Determine the [X, Y] coordinate at the center of the cell enclosing the given text.  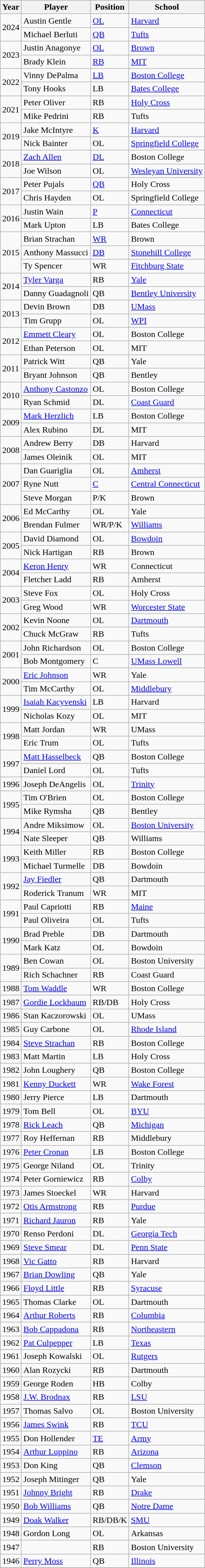
Penn State [167, 1247]
2008 [11, 450]
1987 [11, 1002]
1964 [11, 1316]
2011 [11, 368]
Rick Leach [56, 1125]
Alan Rozycki [56, 1370]
Columbia [167, 1316]
Justin Wain [56, 212]
Arthur Luppino [56, 1452]
2019 [11, 136]
Vic Gatto [56, 1261]
1965 [11, 1302]
2005 [11, 545]
Ryne Nutt [56, 484]
Mike Rymsha [56, 811]
1958 [11, 1397]
1953 [11, 1465]
1975 [11, 1166]
Zach Allen [56, 157]
Andre Miksimow [56, 825]
Ethan Peterson [56, 348]
Floyd Little [56, 1288]
Brian Strachan [56, 239]
Wesleyan University [167, 171]
Don King [56, 1465]
K [110, 130]
2001 [11, 655]
UMass Lowell [167, 661]
1979 [11, 1111]
1991 [11, 913]
2007 [11, 484]
1968 [11, 1261]
2004 [11, 573]
Tim O'Brien [56, 797]
George Roden [56, 1384]
WPI [167, 320]
Danny Guadagnoli [56, 293]
Georgia Tech [167, 1234]
2024 [11, 28]
Michael Berluti [56, 34]
Peter Cronan [56, 1152]
Ed McCarthy [56, 511]
Don Hollender [56, 1438]
Notre Dame [167, 1506]
2006 [11, 518]
Bentley University [167, 293]
Anthony Massucci [56, 252]
Renso Perdoni [56, 1234]
1995 [11, 804]
1990 [11, 941]
Thomas Clarke [56, 1302]
Michael Turmelle [56, 866]
Army [167, 1438]
1962 [11, 1343]
LSU [167, 1397]
Position [110, 7]
Dan Guariglia [56, 471]
Peter Oliver [56, 102]
Alex Rubino [56, 430]
Vinny DePalma [56, 75]
1976 [11, 1152]
1997 [11, 763]
Mark Katz [56, 947]
Wake Forest [167, 1084]
James Swink [56, 1424]
RB/DB/K [110, 1520]
Anthony Castonzo [56, 389]
1980 [11, 1097]
Brian Dowling [56, 1275]
1977 [11, 1138]
1994 [11, 831]
Steve Morgan [56, 498]
1982 [11, 1070]
Nate Sleeper [56, 839]
2010 [11, 395]
Rutgers [167, 1356]
RB/DB [110, 1002]
John Richardson [56, 648]
Rich Schachner [56, 975]
Roderick Tranum [56, 893]
1956 [11, 1424]
2000 [11, 682]
1974 [11, 1179]
Worcester State [167, 607]
1985 [11, 1029]
1967 [11, 1275]
Chris Hayden [56, 198]
1989 [11, 968]
Kevin Noone [56, 621]
1984 [11, 1043]
Joseph DeAngelis [56, 784]
Maine [167, 907]
Bob Williams [56, 1506]
Bob Cappadona [56, 1329]
Ryan Schmid [56, 402]
Mark Herzlich [56, 416]
Jerry Pierce [56, 1097]
1992 [11, 886]
P [110, 212]
Nick Hartigan [56, 552]
1966 [11, 1288]
Bob Montgomery [56, 661]
Andrew Berry [56, 443]
2016 [11, 218]
1993 [11, 859]
Justin Anagonye [56, 48]
Greg Wood [56, 607]
Tony Hooks [56, 89]
George Niland [56, 1166]
1972 [11, 1206]
Joseph Kowalski [56, 1356]
1952 [11, 1479]
Matt Hasselbeck [56, 757]
Steve Fox [56, 593]
Ben Cowan [56, 961]
Patrick Witt [56, 361]
Devin Brown [56, 307]
1960 [11, 1370]
2013 [11, 314]
Isaiah Kacyvenski [56, 702]
TCU [167, 1424]
2017 [11, 191]
Brendan Fulmer [56, 525]
Richard Jauron [56, 1220]
1963 [11, 1329]
1957 [11, 1411]
Roy Heffernan [56, 1138]
Steve Strachan [56, 1043]
Central Connecticut [167, 484]
Clemson [167, 1465]
2021 [11, 109]
2014 [11, 286]
Emmett Cleary [56, 334]
2015 [11, 252]
Keith Miller [56, 852]
Paul Oliveira [56, 920]
1970 [11, 1234]
1951 [11, 1493]
Brad Preble [56, 934]
Daniel Lord [56, 770]
1947 [11, 1547]
Gordon Long [56, 1534]
1954 [11, 1452]
1996 [11, 784]
2009 [11, 423]
Bryant Johnson [56, 375]
Thomas Salvo [56, 1411]
Arizona [167, 1452]
2003 [11, 600]
Stonehill College [167, 252]
Matt Martin [56, 1057]
Tom Waddle [56, 988]
Texas [167, 1343]
Eric Johnson [56, 675]
Guy Carbone [56, 1029]
2012 [11, 341]
2018 [11, 164]
Keron Henry [56, 566]
Tim McCarthy [56, 689]
Arkansas [167, 1534]
1999 [11, 709]
Perry Moss [56, 1561]
1948 [11, 1534]
Fletcher Ladd [56, 579]
WR/P/K [110, 525]
1986 [11, 1015]
2022 [11, 82]
Northeastern [167, 1329]
John Loughery [56, 1070]
Pat Culpepper [56, 1343]
Paul Capriotti [56, 907]
Steve Smear [56, 1247]
Chuck McGraw [56, 634]
1959 [11, 1384]
Jay Fiedler [56, 879]
Tyler Varga [56, 280]
Rhode Island [167, 1029]
Peter Gorniewicz [56, 1179]
Gordie Lockbaum [56, 1002]
1971 [11, 1220]
1981 [11, 1084]
Player [56, 7]
David Diamond [56, 539]
Illinois [167, 1561]
Eric Trum [56, 743]
James Oleinik [56, 457]
BYU [167, 1111]
Peter Pujals [56, 184]
Year [11, 7]
Kenny Duckett [56, 1084]
Tom Bell [56, 1111]
Doak Walker [56, 1520]
P/K [110, 498]
Brady Klein [56, 62]
1998 [11, 736]
HB [110, 1384]
SMU [167, 1520]
Arthur Roberts [56, 1316]
Nick Bainter [56, 143]
1973 [11, 1193]
Austin Gentle [56, 21]
1983 [11, 1057]
1978 [11, 1125]
Mike Pedrini [56, 116]
2023 [11, 55]
TE [110, 1438]
Purdue [167, 1206]
Johnny Bright [56, 1493]
Nicholas Kozy [56, 716]
1950 [11, 1506]
James Stoeckel [56, 1193]
Ty Spencer [56, 266]
1961 [11, 1356]
Fitchburg State [167, 266]
Tim Grupp [56, 320]
Mark Upton [56, 225]
Joe Wilson [56, 171]
1946 [11, 1561]
1955 [11, 1438]
Joseph Mitinger [56, 1479]
Michigan [167, 1125]
Jake McIntyre [56, 130]
1969 [11, 1247]
Matt Jordan [56, 729]
J.W. Brodnax [56, 1397]
Otis Armstrong [56, 1206]
1988 [11, 988]
School [167, 7]
Drake [167, 1493]
Stan Kaczorowski [56, 1015]
2002 [11, 627]
1949 [11, 1520]
Syracuse [167, 1288]
